Pinpoint the cell where the given text exists, returning its [x, y] midpoint coordinate. 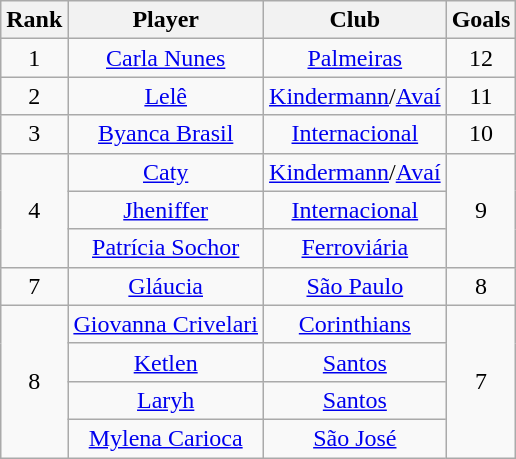
1 [34, 58]
Mylena Carioca [166, 438]
Ferroviária [356, 248]
Rank [34, 20]
4 [34, 210]
Club [356, 20]
12 [481, 58]
Goals [481, 20]
Carla Nunes [166, 58]
3 [34, 134]
9 [481, 210]
Ketlen [166, 362]
10 [481, 134]
Palmeiras [356, 58]
Caty [166, 172]
Patrícia Sochor [166, 248]
Byanca Brasil [166, 134]
Player [166, 20]
São Paulo [356, 286]
2 [34, 96]
Jheniffer [166, 210]
Corinthians [356, 324]
Laryh [166, 400]
11 [481, 96]
Gláucia [166, 286]
Lelê [166, 96]
Giovanna Crivelari [166, 324]
São José [356, 438]
